From the cell containing the given text, extract its center point as (X, Y) coordinate. 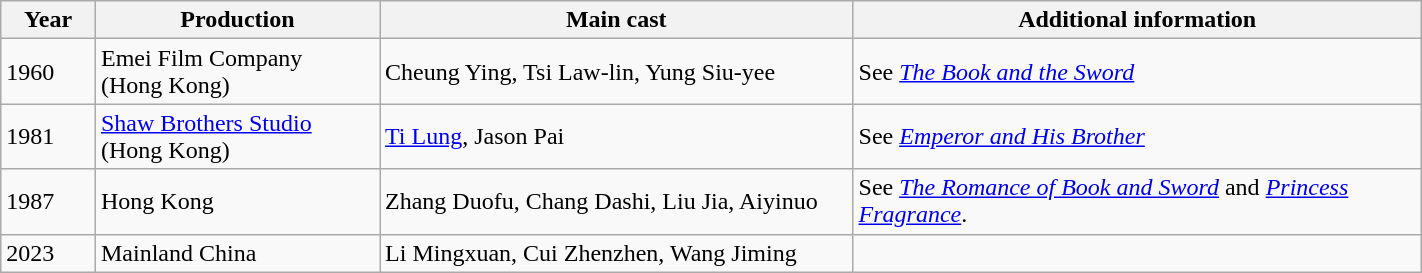
1981 (48, 136)
1987 (48, 202)
Hong Kong (237, 202)
Shaw Brothers Studio (Hong Kong) (237, 136)
See The Romance of Book and Sword and Princess Fragrance. (1137, 202)
See Emperor and His Brother (1137, 136)
Cheung Ying, Tsi Law-lin, Yung Siu-yee (617, 72)
Additional information (1137, 20)
Mainland China (237, 253)
Ti Lung, Jason Pai (617, 136)
Zhang Duofu, Chang Dashi, Liu Jia, Aiyinuo (617, 202)
Production (237, 20)
Emei Film Company(Hong Kong) (237, 72)
1960 (48, 72)
Year (48, 20)
See The Book and the Sword (1137, 72)
2023 (48, 253)
Main cast (617, 20)
Li Mingxuan, Cui Zhenzhen, Wang Jiming (617, 253)
